Return (X, Y) of the center of cell containing provided text 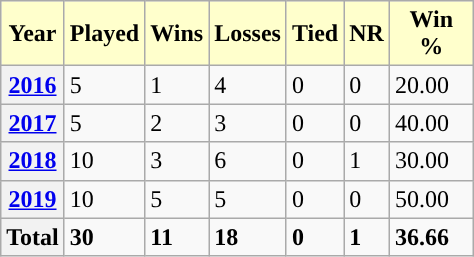
20.00 (431, 85)
Total (33, 237)
NR (367, 34)
40.00 (431, 123)
2016 (33, 85)
Played (104, 34)
4 (248, 85)
6 (248, 161)
2019 (33, 199)
30 (104, 237)
2 (177, 123)
11 (177, 237)
Tied (314, 34)
30.00 (431, 161)
2017 (33, 123)
Win % (431, 34)
Wins (177, 34)
50.00 (431, 199)
36.66 (431, 237)
2018 (33, 161)
Losses (248, 34)
Year (33, 34)
18 (248, 237)
